Capture the cell that displays the provided text and extract its (x, y) central coordinate. 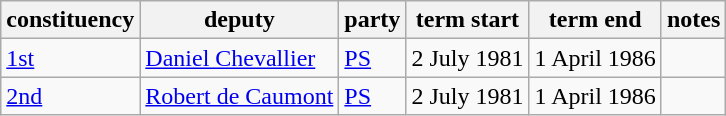
1st (70, 58)
notes (693, 20)
constituency (70, 20)
2nd (70, 96)
term start (468, 20)
term end (595, 20)
party (372, 20)
Robert de Caumont (240, 96)
Daniel Chevallier (240, 58)
deputy (240, 20)
